Capture the cell that displays the provided text and extract its (x, y) central coordinate. 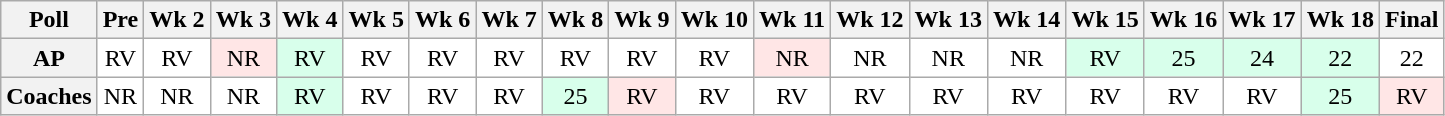
Wk 15 (1105, 20)
Coaches (49, 96)
Wk 16 (1183, 20)
24 (1262, 58)
Poll (49, 20)
Wk 5 (376, 20)
AP (49, 58)
Wk 14 (1026, 20)
Final (1412, 20)
Wk 9 (642, 20)
Pre (120, 20)
Wk 2 (177, 20)
Wk 12 (870, 20)
Wk 8 (575, 20)
Wk 4 (310, 20)
Wk 6 (442, 20)
Wk 7 (509, 20)
Wk 11 (792, 20)
Wk 13 (948, 20)
Wk 17 (1262, 20)
Wk 18 (1340, 20)
Wk 3 (243, 20)
Wk 10 (714, 20)
